Extract the [X, Y] coordinate from the center of the cell holding the provided text.  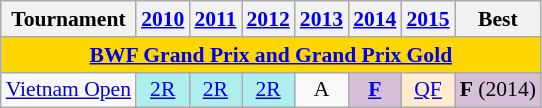
2012 [268, 19]
Tournament [68, 19]
2015 [428, 19]
Vietnam Open [68, 90]
F [374, 90]
2013 [322, 19]
F (2014) [498, 90]
2010 [162, 19]
2014 [374, 19]
A [322, 90]
BWF Grand Prix and Grand Prix Gold [271, 55]
Best [498, 19]
2011 [215, 19]
QF [428, 90]
